Pinpoint the cell where the given text exists, returning its [x, y] midpoint coordinate. 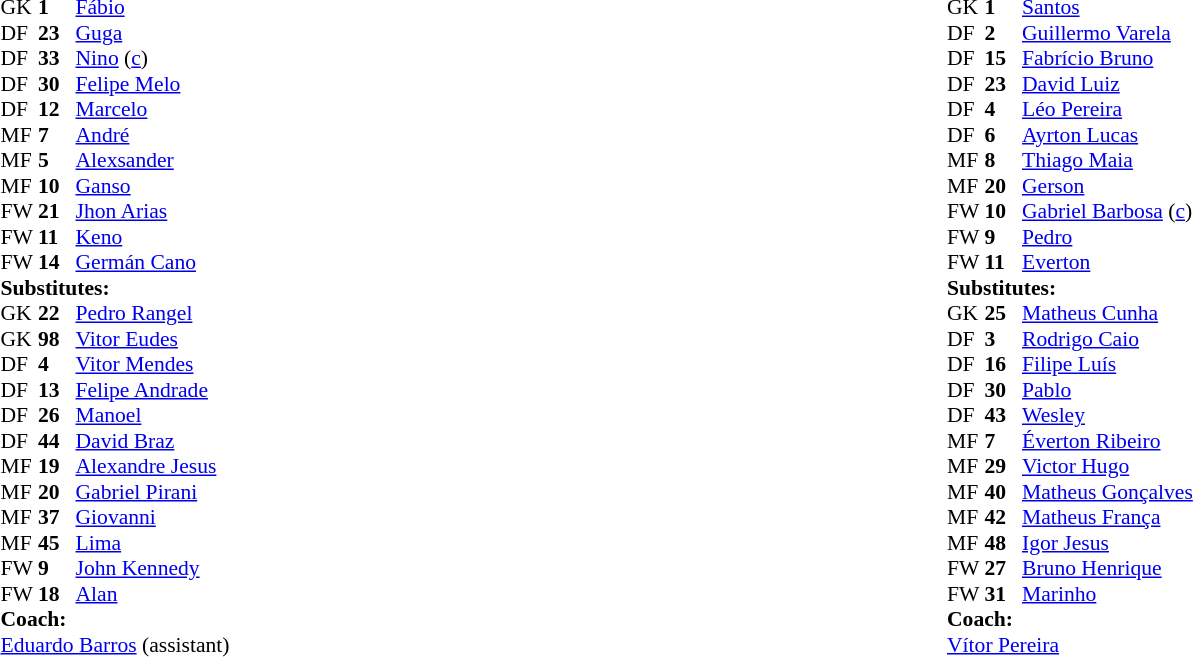
Matheus França [1108, 517]
13 [57, 390]
21 [57, 211]
25 [1003, 313]
Gabriel Pirani [153, 492]
David Braz [153, 441]
29 [1003, 467]
Gerson [1108, 186]
Rodrigo Caio [1108, 339]
André [153, 135]
Germán Cano [153, 263]
Fabrício Bruno [1108, 59]
6 [1003, 135]
98 [57, 339]
31 [1003, 594]
Giovanni [153, 517]
Marcelo [153, 109]
33 [57, 59]
2 [1003, 33]
Keno [153, 237]
Vitor Eudes [153, 339]
43 [1003, 415]
42 [1003, 517]
14 [57, 263]
27 [1003, 569]
18 [57, 594]
Guillermo Varela [1108, 33]
Matheus Cunha [1108, 313]
Guga [153, 33]
John Kennedy [153, 569]
40 [1003, 492]
Pablo [1108, 390]
45 [57, 543]
Alexandre Jesus [153, 467]
Manoel [153, 415]
David Luiz [1108, 84]
Éverton Ribeiro [1108, 441]
Lima [153, 543]
44 [57, 441]
26 [57, 415]
19 [57, 467]
Gabriel Barbosa (c) [1108, 211]
Bruno Henrique [1108, 569]
5 [57, 161]
Filipe Luís [1108, 365]
Marinho [1108, 594]
Jhon Arias [153, 211]
8 [1003, 161]
Igor Jesus [1108, 543]
Thiago Maia [1108, 161]
Pedro [1108, 237]
Léo Pereira [1108, 109]
16 [1003, 365]
Wesley [1108, 415]
22 [57, 313]
Everton [1108, 263]
37 [57, 517]
Ayrton Lucas [1108, 135]
3 [1003, 339]
48 [1003, 543]
15 [1003, 59]
Pedro Rangel [153, 313]
Nino (c) [153, 59]
12 [57, 109]
Alan [153, 594]
Felipe Melo [153, 84]
Alexsander [153, 161]
Victor Hugo [1108, 467]
Felipe Andrade [153, 390]
Matheus Gonçalves [1108, 492]
Ganso [153, 186]
Vitor Mendes [153, 365]
